Provide the (X, Y) coordinate of the cell's center where the given text is located.  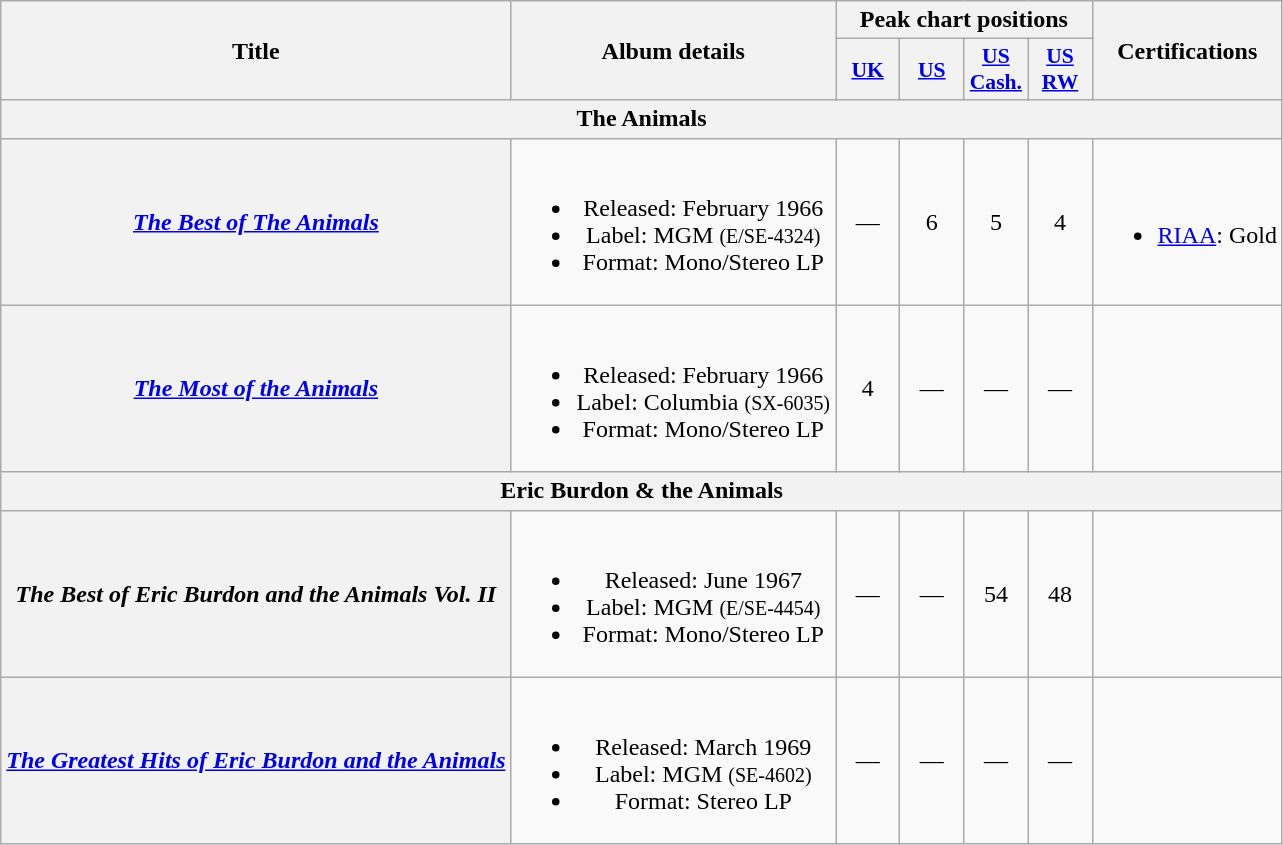
RIAA: Gold (1187, 222)
US (932, 70)
The Best of Eric Burdon and the Animals Vol. II (256, 594)
5 (996, 222)
The Animals (642, 119)
Released: March 1969Label: MGM (SE-4602)Format: Stereo LP (674, 760)
The Best of The Animals (256, 222)
Title (256, 50)
The Greatest Hits of Eric Burdon and the Animals (256, 760)
54 (996, 594)
USRW (1060, 70)
48 (1060, 594)
6 (932, 222)
Peak chart positions (964, 20)
Album details (674, 50)
UK (868, 70)
Released: June 1967Label: MGM (E/SE-4454)Format: Mono/Stereo LP (674, 594)
The Most of the Animals (256, 388)
Certifications (1187, 50)
Released: February 1966Label: MGM (E/SE-4324)Format: Mono/Stereo LP (674, 222)
Released: February 1966Label: Columbia (SX-6035)Format: Mono/Stereo LP (674, 388)
Eric Burdon & the Animals (642, 491)
USCash. (996, 70)
